Extract the [X, Y] coordinate from the center of the cell holding the provided text.  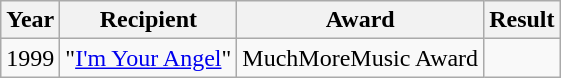
1999 [30, 58]
Award [360, 20]
Year [30, 20]
Result [522, 20]
MuchMoreMusic Award [360, 58]
"I'm Your Angel" [148, 58]
Recipient [148, 20]
